Provide the [x, y] coordinate of the cell's center where the given text is located.  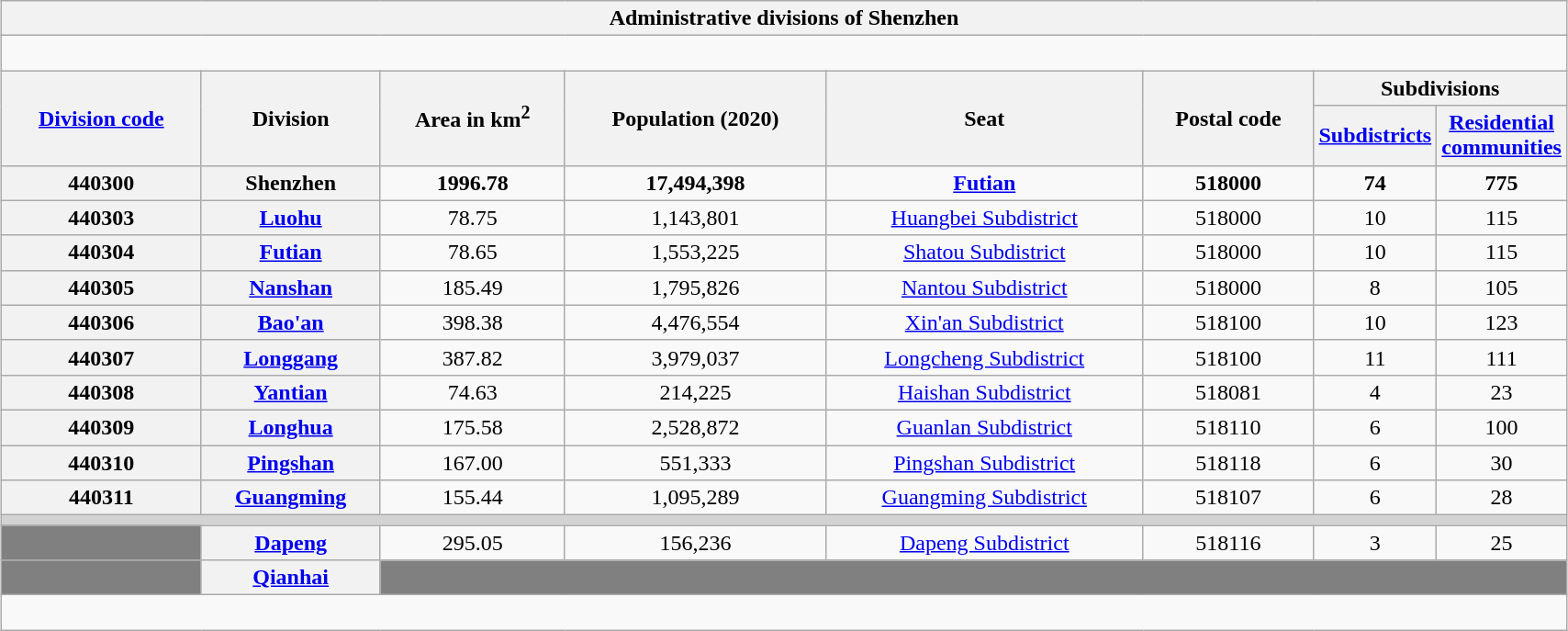
1996.78 [472, 183]
440308 [102, 392]
Bao'an [290, 322]
23 [1502, 392]
Longgang [290, 357]
Shatou Subdistrict [984, 253]
105 [1502, 287]
Pingshan [290, 462]
551,333 [695, 462]
28 [1502, 498]
Huangbei Subdistrict [984, 218]
Luohu [290, 218]
8 [1375, 287]
167.00 [472, 462]
175.58 [472, 427]
185.49 [472, 287]
Guanlan Subdistrict [984, 427]
Nantou Subdistrict [984, 287]
Pingshan Subdistrict [984, 462]
4,476,554 [695, 322]
100 [1502, 427]
Postal code [1228, 118]
Subdivisions [1439, 88]
Qianhai [290, 578]
Area in km2 [472, 118]
Guangming [290, 498]
Dapeng [290, 543]
Nanshan [290, 287]
518107 [1228, 498]
Seat [984, 118]
30 [1502, 462]
155.44 [472, 498]
1,795,826 [695, 287]
123 [1502, 322]
Shenzhen [290, 183]
Division code [102, 118]
74.63 [472, 392]
156,236 [695, 543]
Dapeng Subdistrict [984, 543]
440307 [102, 357]
Xin'an Subdistrict [984, 322]
440305 [102, 287]
Longcheng Subdistrict [984, 357]
Haishan Subdistrict [984, 392]
440311 [102, 498]
Subdistricts [1375, 136]
2,528,872 [695, 427]
Division [290, 118]
440306 [102, 322]
Longhua [290, 427]
3 [1375, 543]
17,494,398 [695, 183]
78.75 [472, 218]
1,143,801 [695, 218]
518116 [1228, 543]
398.38 [472, 322]
518081 [1228, 392]
78.65 [472, 253]
25 [1502, 543]
Residential communities [1502, 136]
214,225 [695, 392]
440309 [102, 427]
1,553,225 [695, 253]
Yantian [290, 392]
440303 [102, 218]
3,979,037 [695, 357]
Guangming Subdistrict [984, 498]
111 [1502, 357]
775 [1502, 183]
518110 [1228, 427]
440310 [102, 462]
295.05 [472, 543]
440304 [102, 253]
387.82 [472, 357]
4 [1375, 392]
440300 [102, 183]
1,095,289 [695, 498]
74 [1375, 183]
518118 [1228, 462]
11 [1375, 357]
Administrative divisions of Shenzhen [784, 18]
Population (2020) [695, 118]
